From the cell containing the given text, extract its center point as (X, Y) coordinate. 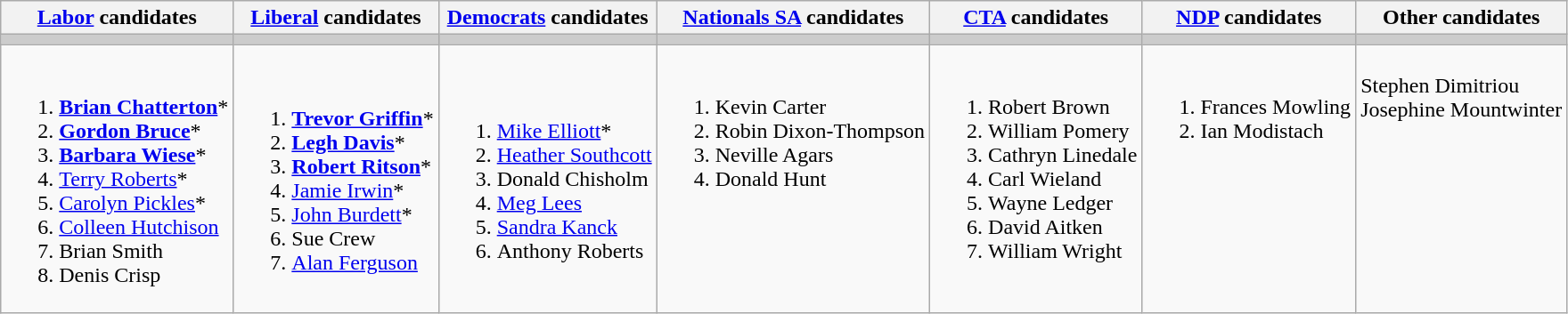
Nationals SA candidates (793, 18)
Kevin CarterRobin Dixon-ThompsonNeville AgarsDonald Hunt (793, 179)
Trevor Griffin*Legh Davis*Robert Ritson*Jamie Irwin*John Burdett*Sue CrewAlan Ferguson (336, 179)
Labor candidates (118, 18)
Mike Elliott*Heather SouthcottDonald ChisholmMeg LeesSandra KanckAnthony Roberts (547, 179)
Other candidates (1461, 18)
Frances MowlingIan Modistach (1249, 179)
Brian Chatterton*Gordon Bruce*Barbara Wiese*Terry Roberts*Carolyn Pickles*Colleen HutchisonBrian SmithDenis Crisp (118, 179)
CTA candidates (1036, 18)
Robert BrownWilliam PomeryCathryn LinedaleCarl WielandWayne LedgerDavid AitkenWilliam Wright (1036, 179)
Liberal candidates (336, 18)
NDP candidates (1249, 18)
Democrats candidates (547, 18)
Stephen Dimitriou Josephine Mountwinter (1461, 179)
